Locate the cell with the specified text and output its [X, Y] center coordinate. 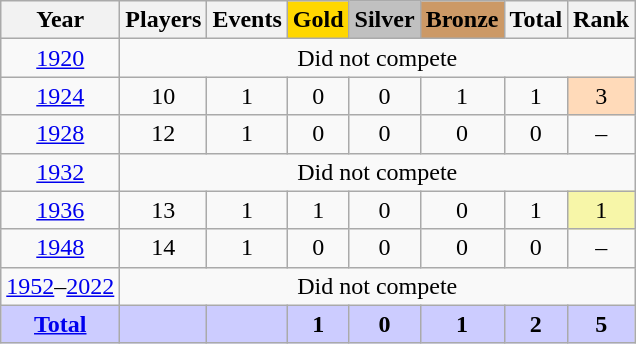
Year [60, 20]
Silver [384, 20]
1920 [60, 58]
Players [164, 20]
1932 [60, 172]
1952–2022 [60, 286]
1948 [60, 248]
Events [247, 20]
1924 [60, 96]
5 [602, 324]
14 [164, 248]
1936 [60, 210]
Gold [318, 20]
3 [602, 96]
Rank [602, 20]
2 [536, 324]
13 [164, 210]
12 [164, 134]
1928 [60, 134]
Bronze [462, 20]
10 [164, 96]
